Identify which cell holds the provided text, then report its (X, Y) central coordinate. 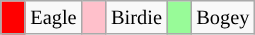
Bogey (222, 17)
Birdie (136, 17)
Eagle (53, 17)
